From the cell containing the given text, extract its center point as [X, Y] coordinate. 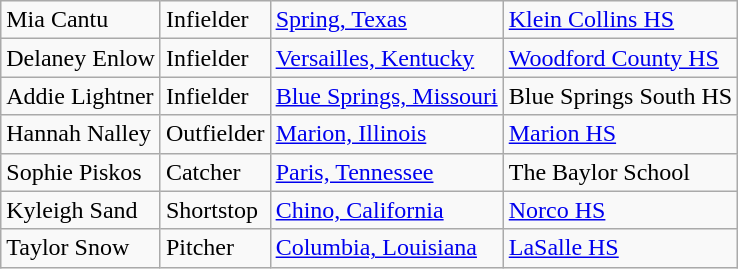
Klein Collins HS [620, 20]
Taylor Snow [81, 248]
Delaney Enlow [81, 58]
Woodford County HS [620, 58]
Shortstop [215, 210]
Kyleigh Sand [81, 210]
Columbia, Louisiana [386, 248]
Spring, Texas [386, 20]
Hannah Nalley [81, 134]
Addie Lightner [81, 96]
Marion, Illinois [386, 134]
Blue Springs, Missouri [386, 96]
Paris, Tennessee [386, 172]
Outfielder [215, 134]
Catcher [215, 172]
LaSalle HS [620, 248]
Norco HS [620, 210]
Mia Cantu [81, 20]
Marion HS [620, 134]
Versailles, Kentucky [386, 58]
Pitcher [215, 248]
Sophie Piskos [81, 172]
The Baylor School [620, 172]
Blue Springs South HS [620, 96]
Chino, California [386, 210]
